Scan for the cell matching the given text and deliver its (X, Y) coordinate at center. 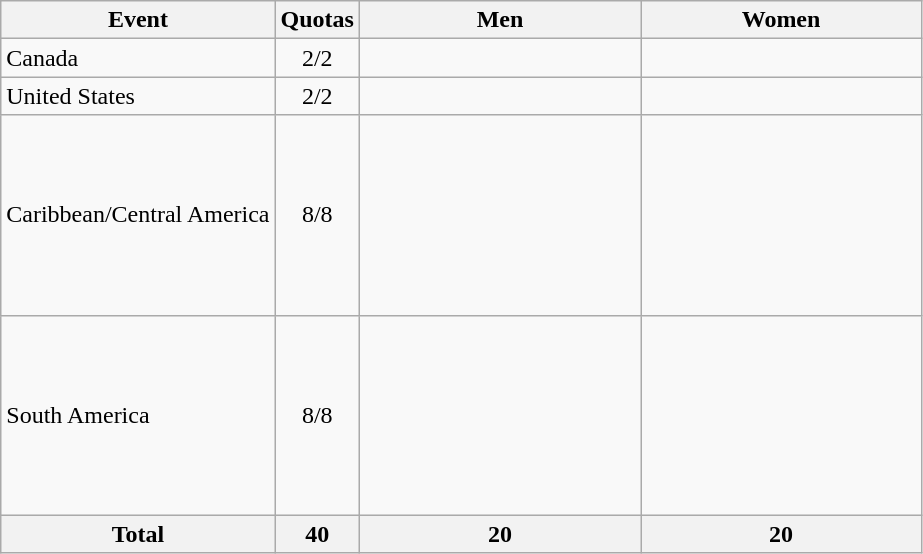
Men (500, 20)
Event (138, 20)
Total (138, 534)
United States (138, 96)
40 (317, 534)
Caribbean/Central America (138, 215)
Quotas (317, 20)
Women (782, 20)
South America (138, 415)
Canada (138, 58)
